Scan for the cell matching the given text and deliver its [x, y] coordinate at center. 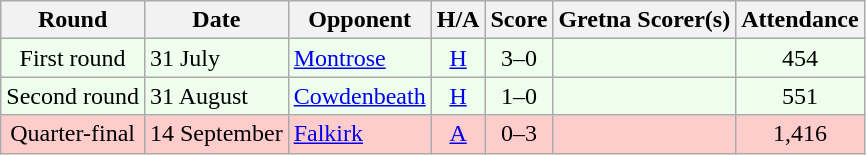
Montrose [360, 58]
Gretna Scorer(s) [644, 20]
Falkirk [360, 134]
First round [73, 58]
14 September [216, 134]
H/A [458, 20]
Quarter-final [73, 134]
A [458, 134]
Date [216, 20]
Second round [73, 96]
454 [800, 58]
31 July [216, 58]
Opponent [360, 20]
0–3 [519, 134]
551 [800, 96]
Cowdenbeath [360, 96]
3–0 [519, 58]
1–0 [519, 96]
1,416 [800, 134]
Score [519, 20]
Round [73, 20]
Attendance [800, 20]
31 August [216, 96]
